Return (X, Y) of the center of cell containing provided text 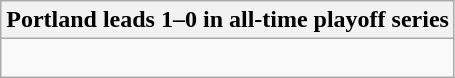
Portland leads 1–0 in all-time playoff series (228, 20)
